Output the [x, y] coordinate of the center of the cell containing the given text.  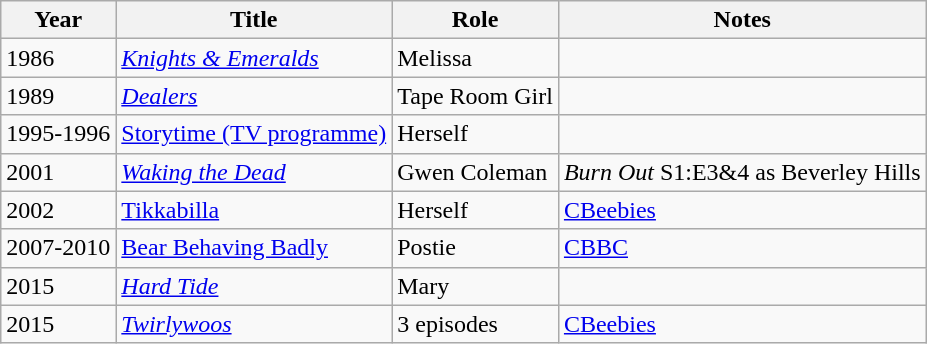
Role [476, 20]
1995-1996 [58, 134]
Melissa [476, 58]
Dealers [254, 96]
Tape Room Girl [476, 96]
Tikkabilla [254, 210]
1989 [58, 96]
Year [58, 20]
3 episodes [476, 324]
2001 [58, 172]
Waking the Dead [254, 172]
2007-2010 [58, 248]
Bear Behaving Badly [254, 248]
Postie [476, 248]
Storytime (TV programme) [254, 134]
Gwen Coleman [476, 172]
Knights & Emeralds [254, 58]
Notes [742, 20]
1986 [58, 58]
2002 [58, 210]
Mary [476, 286]
Burn Out S1:E3&4 as Beverley Hills [742, 172]
Title [254, 20]
CBBC [742, 248]
Hard Tide [254, 286]
Twirlywoos [254, 324]
